Return (x, y) of the center of cell containing provided text 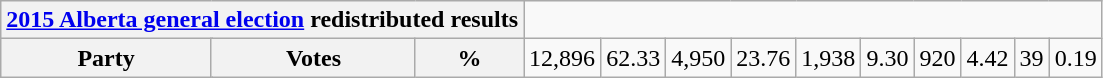
4,950 (698, 58)
Votes (313, 58)
0.19 (1076, 58)
23.76 (764, 58)
12,896 (562, 58)
% (469, 58)
39 (1032, 58)
2015 Alberta general election redistributed results (262, 20)
Party (106, 58)
920 (938, 58)
4.42 (988, 58)
1,938 (828, 58)
62.33 (634, 58)
9.30 (888, 58)
